Search for the cell housing the specified text and yield its (x, y) center coordinate. 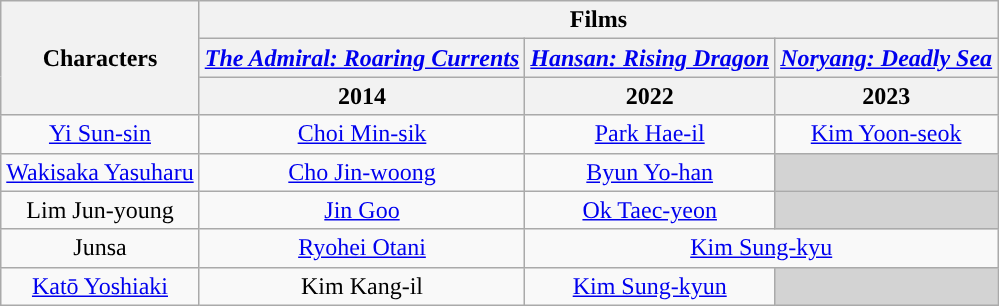
Cho Jin-woong (362, 172)
Ok Taec-yeon (650, 210)
Noryang: Deadly Sea (886, 58)
2014 (362, 96)
2022 (650, 96)
Junsa (100, 248)
Hansan: Rising Dragon (650, 58)
Kim Kang-il (362, 286)
Kim Sung-kyu (762, 248)
Park Hae-il (650, 134)
Films (598, 20)
Jin Goo (362, 210)
Wakisaka Yasuharu (100, 172)
Kim Yoon-seok (886, 134)
Ryohei Otani (362, 248)
Choi Min-sik (362, 134)
Characters (100, 58)
Kim Sung-kyun (650, 286)
2023 (886, 96)
Lim Jun-young (100, 210)
Katō Yoshiaki (100, 286)
The Admiral: Roaring Currents (362, 58)
Byun Yo-han (650, 172)
Yi Sun-sin (100, 134)
